Output the (x, y) coordinate of the center of the cell containing the given text.  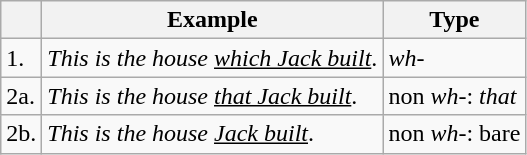
This is the house that Jack built. (212, 96)
1. (22, 58)
Type (454, 20)
Example (212, 20)
This is the house Jack built. (212, 134)
non wh-: bare (454, 134)
non wh-: that (454, 96)
2b. (22, 134)
wh- (454, 58)
This is the house which Jack built. (212, 58)
2a. (22, 96)
